Provide the (x, y) coordinate of the cell's center where the given text is located.  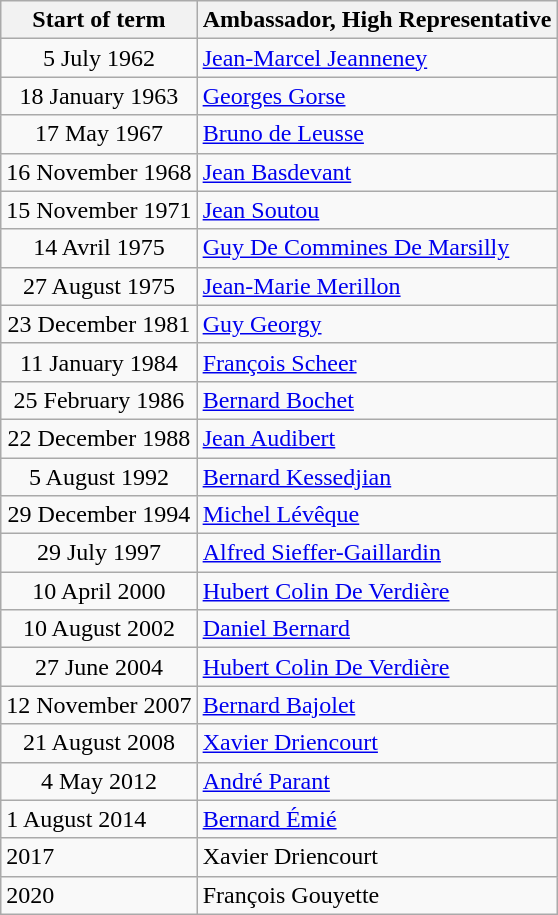
François Gouyette (377, 895)
Jean-Marcel Jeanneney (377, 58)
Guy De Commines De Marsilly (377, 248)
Ambassador, High Representative (377, 20)
Jean Audibert (377, 438)
27 August 1975 (99, 286)
Jean Basdevant (377, 172)
Bruno de Leusse (377, 134)
1 August 2014 (99, 819)
2017 (99, 857)
27 June 2004 (99, 667)
4 May 2012 (99, 781)
2020 (99, 895)
Georges Gorse (377, 96)
5 August 1992 (99, 477)
5 July 1962 (99, 58)
Michel Lévêque (377, 515)
29 December 1994 (99, 515)
Daniel Bernard (377, 629)
Jean-Marie Merillon (377, 286)
29 July 1997 (99, 553)
14 Avril 1975 (99, 248)
Bernard Kessedjian (377, 477)
Jean Soutou (377, 210)
Guy Georgy (377, 324)
André Parant (377, 781)
Start of term (99, 20)
21 August 2008 (99, 743)
Bernard Bajolet (377, 705)
10 April 2000 (99, 591)
Bernard Émié (377, 819)
22 December 1988 (99, 438)
11 January 1984 (99, 362)
17 May 1967 (99, 134)
Bernard Bochet (377, 400)
François Scheer (377, 362)
15 November 1971 (99, 210)
10 August 2002 (99, 629)
16 November 1968 (99, 172)
23 December 1981 (99, 324)
25 February 1986 (99, 400)
12 November 2007 (99, 705)
18 January 1963 (99, 96)
Alfred Sieffer-Gaillardin (377, 553)
